Detect which cell encompasses the target text, then output its (X, Y) center coordinate. 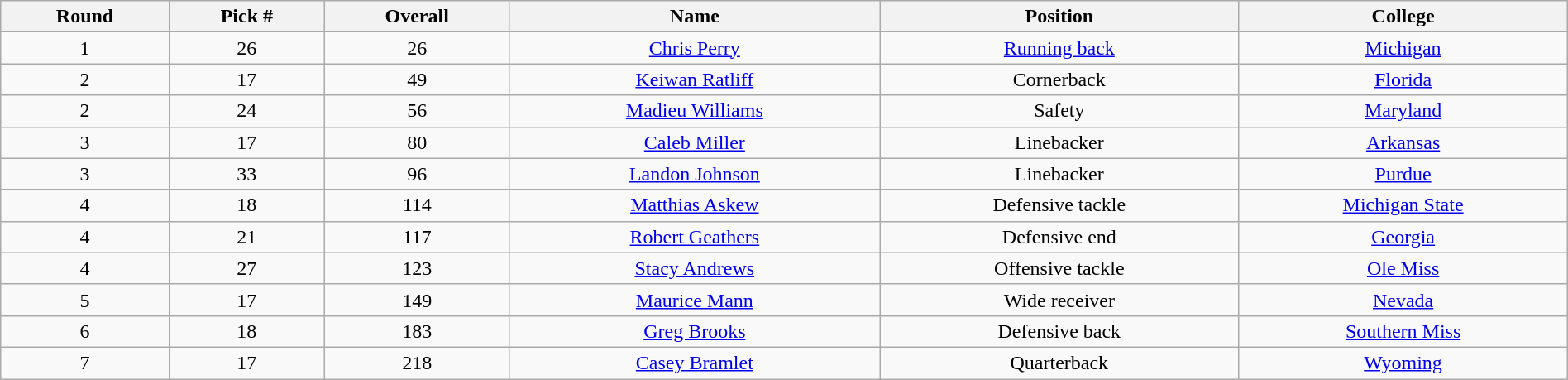
Michigan (1403, 48)
Keiwan Ratliff (695, 79)
218 (417, 363)
Running back (1059, 48)
56 (417, 111)
Caleb Miller (695, 142)
Offensive tackle (1059, 268)
27 (246, 268)
24 (246, 111)
Matthias Askew (695, 205)
Round (84, 17)
Safety (1059, 111)
1 (84, 48)
Madieu Williams (695, 111)
33 (246, 174)
Name (695, 17)
Georgia (1403, 237)
College (1403, 17)
Greg Brooks (695, 331)
Purdue (1403, 174)
Defensive tackle (1059, 205)
Stacy Andrews (695, 268)
Landon Johnson (695, 174)
5 (84, 300)
Arkansas (1403, 142)
96 (417, 174)
Maryland (1403, 111)
Wyoming (1403, 363)
6 (84, 331)
123 (417, 268)
Pick # (246, 17)
7 (84, 363)
Casey Bramlet (695, 363)
Robert Geathers (695, 237)
Southern Miss (1403, 331)
Michigan State (1403, 205)
Ole Miss (1403, 268)
149 (417, 300)
Cornerback (1059, 79)
49 (417, 79)
80 (417, 142)
Quarterback (1059, 363)
Chris Perry (695, 48)
Wide receiver (1059, 300)
183 (417, 331)
117 (417, 237)
Overall (417, 17)
Maurice Mann (695, 300)
Position (1059, 17)
Defensive end (1059, 237)
Florida (1403, 79)
Nevada (1403, 300)
Defensive back (1059, 331)
21 (246, 237)
114 (417, 205)
